Detect which cell encompasses the target text, then output its [X, Y] center coordinate. 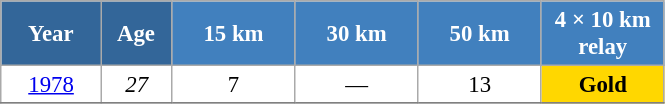
50 km [480, 34]
7 [234, 85]
Year [52, 34]
27 [136, 85]
1978 [52, 85]
13 [480, 85]
Age [136, 34]
4 × 10 km relay [602, 34]
— [356, 85]
30 km [356, 34]
Gold [602, 85]
15 km [234, 34]
